Scan for the cell matching the given text and deliver its (x, y) coordinate at center. 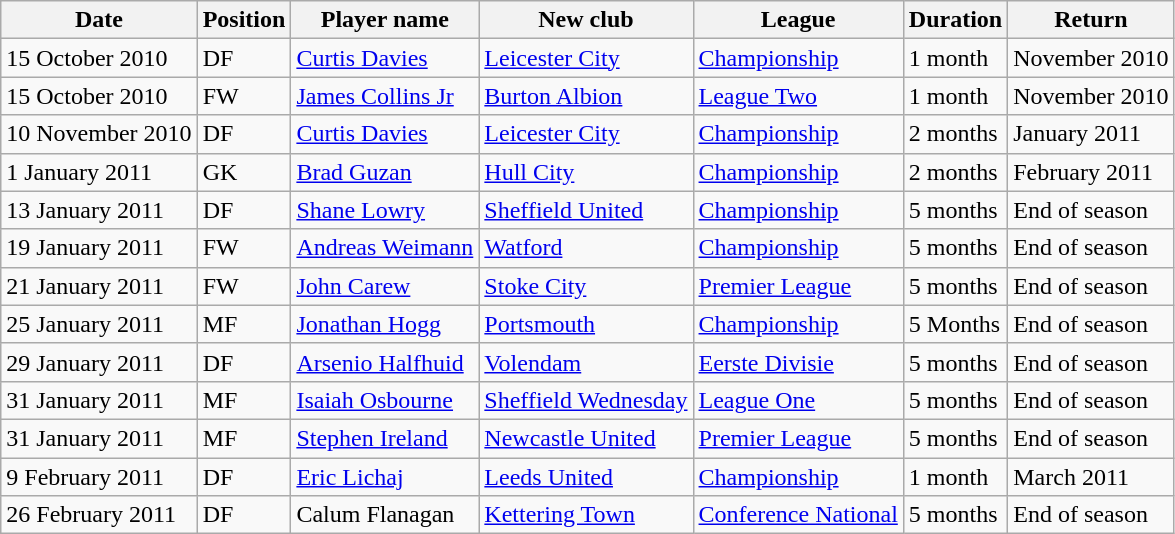
Hull City (586, 172)
Isaiah Osbourne (385, 400)
25 January 2011 (99, 324)
Stephen Ireland (385, 438)
29 January 2011 (99, 362)
Newcastle United (586, 438)
1 January 2011 (99, 172)
10 November 2010 (99, 134)
John Carew (385, 286)
13 January 2011 (99, 210)
Calum Flanagan (385, 515)
Shane Lowry (385, 210)
9 February 2011 (99, 477)
GK (244, 172)
March 2011 (1091, 477)
Leeds United (586, 477)
Sheffield Wednesday (586, 400)
League (798, 20)
21 January 2011 (99, 286)
James Collins Jr (385, 96)
Jonathan Hogg (385, 324)
Conference National (798, 515)
26 February 2011 (99, 515)
Arsenio Halfhuid (385, 362)
Portsmouth (586, 324)
Eerste Divisie (798, 362)
Sheffield United (586, 210)
Kettering Town (586, 515)
Return (1091, 20)
19 January 2011 (99, 248)
5 Months (955, 324)
Burton Albion (586, 96)
Watford (586, 248)
Duration (955, 20)
Position (244, 20)
Eric Lichaj (385, 477)
League Two (798, 96)
January 2011 (1091, 134)
Player name (385, 20)
Andreas Weimann (385, 248)
February 2011 (1091, 172)
Volendam (586, 362)
New club (586, 20)
Brad Guzan (385, 172)
Stoke City (586, 286)
League One (798, 400)
Date (99, 20)
